Detect which cell encompasses the target text, then output its (x, y) center coordinate. 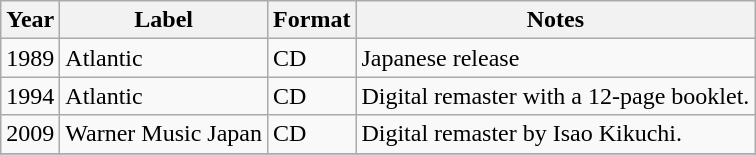
1989 (30, 58)
Year (30, 20)
Warner Music Japan (164, 134)
Digital remaster with a 12-page booklet. (556, 96)
2009 (30, 134)
Digital remaster by Isao Kikuchi. (556, 134)
Label (164, 20)
Japanese release (556, 58)
1994 (30, 96)
Format (312, 20)
Notes (556, 20)
